Capture the cell that displays the provided text and extract its [X, Y] central coordinate. 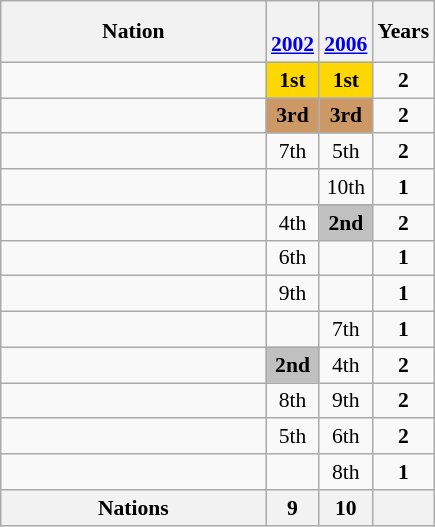
10 [346, 508]
2006 [346, 32]
Years [403, 32]
9 [292, 508]
2002 [292, 32]
Nation [134, 32]
10th [346, 187]
Nations [134, 508]
